From the cell containing the given text, extract its center point as (X, Y) coordinate. 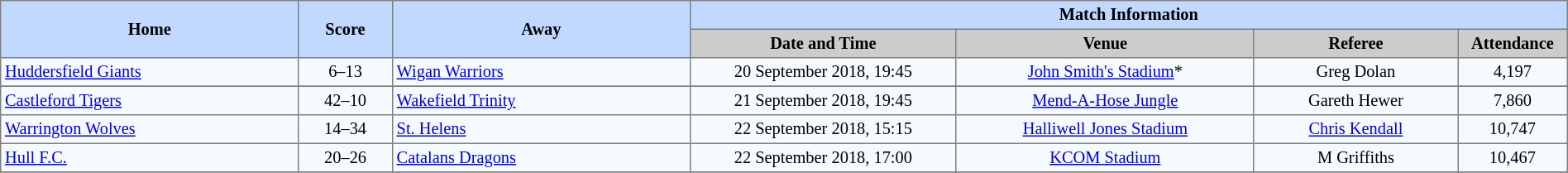
4,197 (1513, 72)
St. Helens (541, 129)
Attendance (1513, 43)
Score (346, 30)
Gareth Hewer (1355, 100)
6–13 (346, 72)
Castleford Tigers (150, 100)
John Smith's Stadium* (1105, 72)
Huddersfield Giants (150, 72)
14–34 (346, 129)
22 September 2018, 15:15 (823, 129)
7,860 (1513, 100)
Venue (1105, 43)
Hull F.C. (150, 157)
Match Information (1128, 15)
Greg Dolan (1355, 72)
Warrington Wolves (150, 129)
22 September 2018, 17:00 (823, 157)
Wakefield Trinity (541, 100)
M Griffiths (1355, 157)
Date and Time (823, 43)
10,747 (1513, 129)
Away (541, 30)
10,467 (1513, 157)
Halliwell Jones Stadium (1105, 129)
KCOM Stadium (1105, 157)
20–26 (346, 157)
20 September 2018, 19:45 (823, 72)
Catalans Dragons (541, 157)
Wigan Warriors (541, 72)
Referee (1355, 43)
21 September 2018, 19:45 (823, 100)
42–10 (346, 100)
Chris Kendall (1355, 129)
Home (150, 30)
Mend-A-Hose Jungle (1105, 100)
